Search for the cell housing the specified text and yield its (x, y) center coordinate. 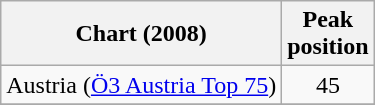
45 (328, 85)
Chart (2008) (142, 34)
Austria (Ö3 Austria Top 75) (142, 85)
Peakposition (328, 34)
